For the text-containing cell, return its midpoint in [x, y] coordinate format. 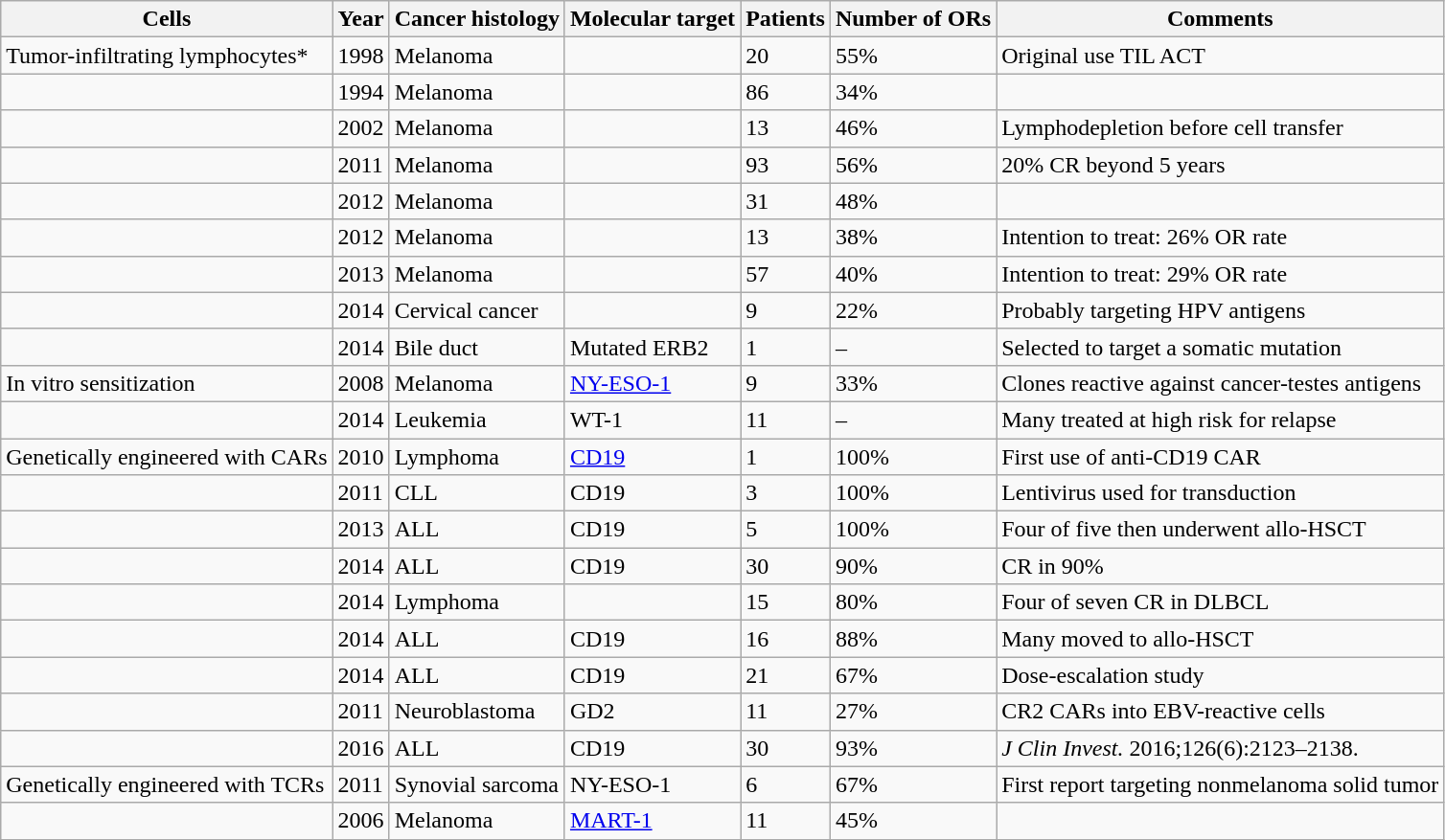
CR2 CARs into EBV-reactive cells [1221, 712]
Intention to treat: 29% OR rate [1221, 274]
1998 [360, 56]
Bile duct [477, 347]
20 [786, 56]
33% [912, 383]
5 [786, 530]
86 [786, 92]
Lymphodepletion before cell transfer [1221, 128]
Lentivirus used for transduction [1221, 493]
55% [912, 56]
Clones reactive against cancer-testes antigens [1221, 383]
Genetically engineered with CARs [167, 457]
20% CR beyond 5 years [1221, 165]
38% [912, 238]
31 [786, 201]
2016 [360, 748]
Intention to treat: 26% OR rate [1221, 238]
1994 [360, 92]
Genetically engineered with TCRs [167, 784]
Selected to target a somatic mutation [1221, 347]
2002 [360, 128]
Cells [167, 19]
First report targeting nonmelanoma solid tumor [1221, 784]
15 [786, 602]
J Clin Invest. 2016;126(6):2123–2138. [1221, 748]
Patients [786, 19]
In vitro sensitization [167, 383]
CLL [477, 493]
Probably targeting HPV antigens [1221, 310]
Many treated at high risk for relapse [1221, 420]
40% [912, 274]
93 [786, 165]
CR in 90% [1221, 566]
6 [786, 784]
46% [912, 128]
90% [912, 566]
2006 [360, 821]
GD2 [652, 712]
Four of five then underwent allo-HSCT [1221, 530]
45% [912, 821]
Dose-escalation study [1221, 675]
21 [786, 675]
Many moved to allo-HSCT [1221, 639]
93% [912, 748]
2008 [360, 383]
57 [786, 274]
Cervical cancer [477, 310]
48% [912, 201]
Cancer histology [477, 19]
Original use TIL ACT [1221, 56]
Neuroblastoma [477, 712]
First use of anti-CD19 CAR [1221, 457]
Comments [1221, 19]
Leukemia [477, 420]
Number of ORs [912, 19]
22% [912, 310]
Year [360, 19]
Four of seven CR in DLBCL [1221, 602]
2010 [360, 457]
Mutated ERB2 [652, 347]
MART-1 [652, 821]
88% [912, 639]
16 [786, 639]
Molecular target [652, 19]
WT-1 [652, 420]
Synovial sarcoma [477, 784]
3 [786, 493]
80% [912, 602]
34% [912, 92]
Tumor-infiltrating lymphocytes* [167, 56]
27% [912, 712]
56% [912, 165]
